Scan for the cell matching the given text and deliver its [x, y] coordinate at center. 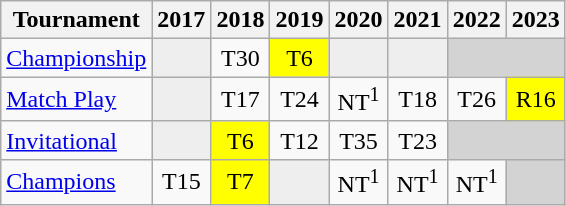
T26 [476, 100]
Match Play [76, 100]
T23 [418, 140]
2021 [418, 20]
Tournament [76, 20]
T15 [182, 182]
2023 [536, 20]
T17 [240, 100]
2018 [240, 20]
T12 [300, 140]
2020 [358, 20]
T7 [240, 182]
T18 [418, 100]
T24 [300, 100]
2022 [476, 20]
T30 [240, 58]
Championship [76, 58]
T35 [358, 140]
Invitational [76, 140]
2017 [182, 20]
R16 [536, 100]
Champions [76, 182]
2019 [300, 20]
